Output the [X, Y] coordinate of the center of the cell containing the given text.  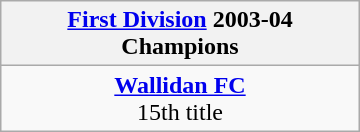
First Division 2003-04Champions [180, 34]
Wallidan FC15th title [180, 98]
